Scan for the cell matching the given text and deliver its (X, Y) coordinate at center. 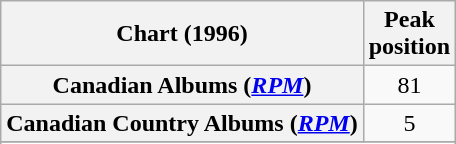
Canadian Country Albums (RPM) (182, 123)
Peakposition (409, 34)
5 (409, 123)
Chart (1996) (182, 34)
Canadian Albums (RPM) (182, 85)
81 (409, 85)
